Provide the (x, y) coordinate of the cell's center where the given text is located.  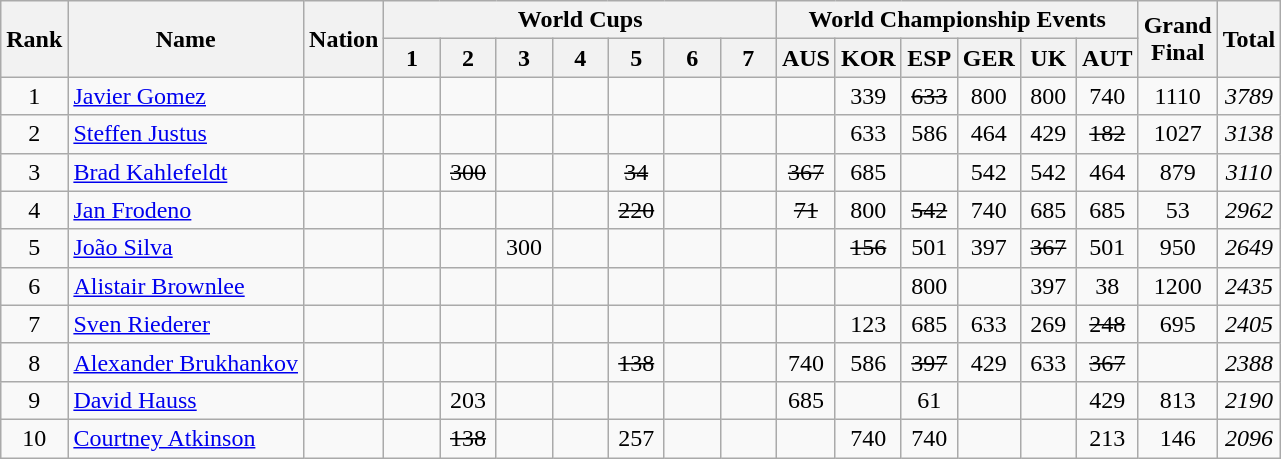
Brad Kahlefeldt (186, 172)
156 (868, 248)
KOR (868, 58)
1110 (1178, 96)
2649 (1249, 248)
1200 (1178, 286)
2962 (1249, 210)
Javier Gomez (186, 96)
3110 (1249, 172)
257 (636, 438)
10 (34, 438)
João Silva (186, 248)
GER (988, 58)
3789 (1249, 96)
Courtney Atkinson (186, 438)
AUS (806, 58)
2405 (1249, 324)
813 (1178, 400)
220 (636, 210)
34 (636, 172)
38 (1107, 286)
1027 (1178, 134)
146 (1178, 438)
213 (1107, 438)
3138 (1249, 134)
2435 (1249, 286)
Name (186, 39)
GrandFinal (1178, 39)
123 (868, 324)
269 (1048, 324)
2388 (1249, 362)
203 (468, 400)
339 (868, 96)
879 (1178, 172)
61 (929, 400)
248 (1107, 324)
UK (1048, 58)
2190 (1249, 400)
71 (806, 210)
695 (1178, 324)
World Championship Events (957, 20)
Rank (34, 39)
53 (1178, 210)
World Cups (580, 20)
Steffen Justus (186, 134)
182 (1107, 134)
9 (34, 400)
950 (1178, 248)
AUT (1107, 58)
David Hauss (186, 400)
Jan Frodeno (186, 210)
2096 (1249, 438)
Sven Riederer (186, 324)
Alexander Brukhankov (186, 362)
Total (1249, 39)
ESP (929, 58)
Nation (344, 39)
Alistair Brownlee (186, 286)
8 (34, 362)
